Pinpoint the cell where the given text exists, returning its [x, y] midpoint coordinate. 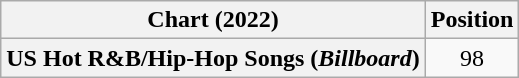
US Hot R&B/Hip-Hop Songs (Billboard) [213, 58]
Position [472, 20]
Chart (2022) [213, 20]
98 [472, 58]
